Identify which cell holds the provided text, then report its [x, y] central coordinate. 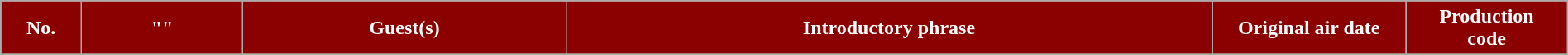
Original air date [1309, 28]
No. [41, 28]
Production code [1487, 28]
Introductory phrase [888, 28]
Guest(s) [405, 28]
"" [162, 28]
